Output the [X, Y] coordinate of the center of the cell containing the given text.  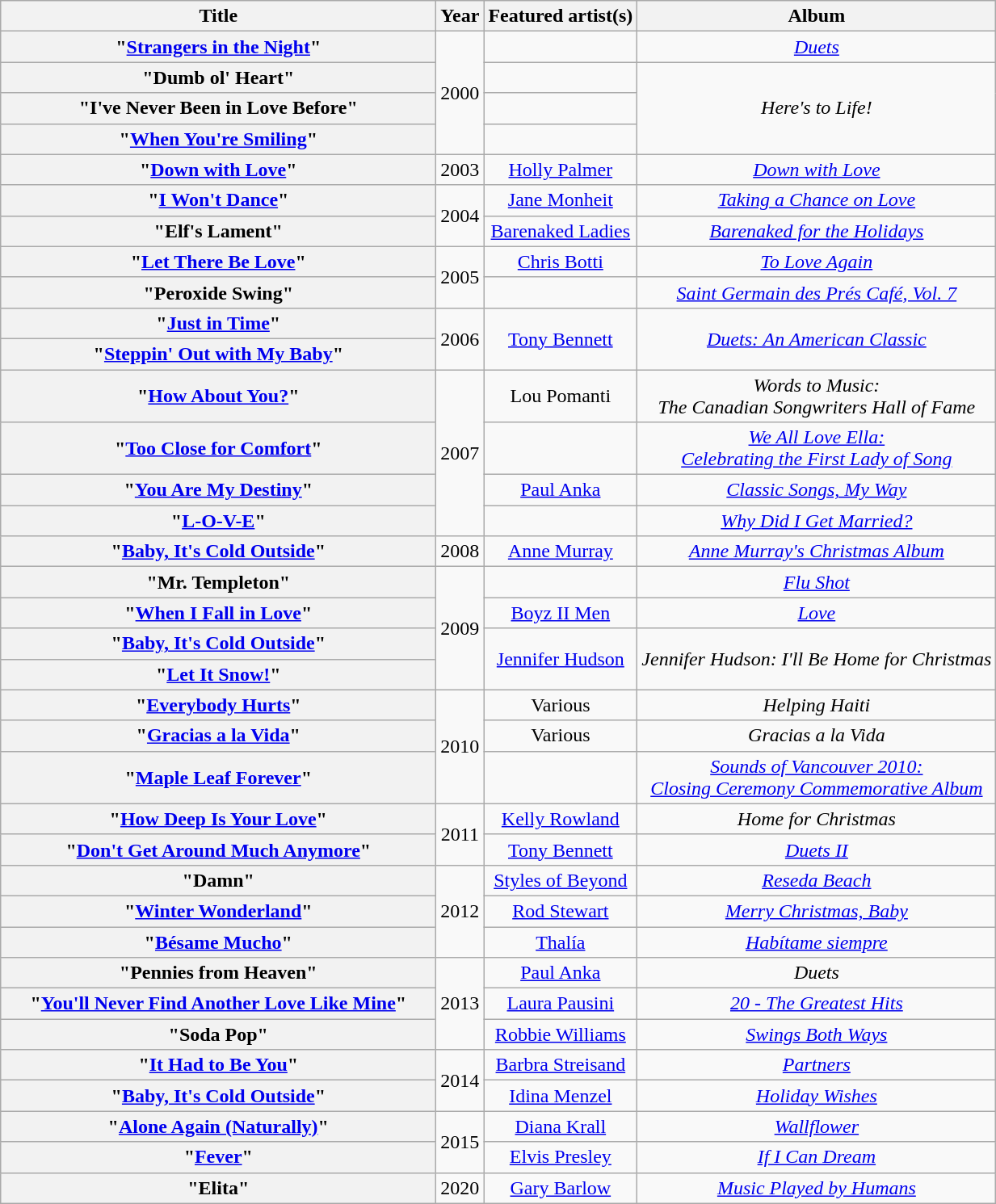
"Everybody Hurts" [218, 705]
"Steppin' Out with My Baby" [218, 354]
Rod Stewart [561, 911]
"You Are My Destiny" [218, 490]
Barenaked for the Holidays [817, 231]
20 - The Greatest Hits [817, 1004]
Sounds of Vancouver 2010: Closing Ceremony Commemorative Album [817, 777]
Merry Christmas, Baby [817, 911]
Here's to Life! [817, 108]
Home for Christmas [817, 819]
"Mr. Templeton" [218, 582]
"When You're Smiling" [218, 139]
Barenaked Ladies [561, 231]
"I Won't Dance" [218, 200]
Habítame siempre [817, 942]
We All Love Ella: Celebrating the First Lady of Song [817, 449]
Why Did I Get Married? [817, 521]
"It Had to Be You" [218, 1065]
"Gracias a la Vida" [218, 736]
Down with Love [817, 170]
Holiday Wishes [817, 1096]
"Elita" [218, 1188]
2000 [460, 93]
2005 [460, 277]
Jennifer Hudson [561, 659]
Gary Barlow [561, 1188]
2012 [460, 911]
"Maple Leaf Forever" [218, 777]
Boyz II Men [561, 613]
"Soda Pop" [218, 1034]
"Pennies from Heaven" [218, 973]
Music Played by Humans [817, 1188]
Classic Songs, My Way [817, 490]
"Down with Love" [218, 170]
"Elf's Lament" [218, 231]
2014 [460, 1080]
Featured artist(s) [561, 16]
Anne Murray's Christmas Album [817, 552]
Flu Shot [817, 582]
Robbie Williams [561, 1034]
"Alone Again (Naturally)" [218, 1126]
To Love Again [817, 262]
Thalía [561, 942]
Barbra Streisand [561, 1065]
Reseda Beach [817, 880]
Love [817, 613]
"Fever" [218, 1157]
"Winter Wonderland" [218, 911]
Helping Haiti [817, 705]
Year [460, 16]
"Peroxide Swing" [218, 292]
"How About You?" [218, 396]
Wallflower [817, 1126]
Title [218, 16]
Elvis Presley [561, 1157]
Anne Murray [561, 552]
Styles of Beyond [561, 880]
2004 [460, 216]
2003 [460, 170]
"Too Close for Comfort" [218, 449]
Saint Germain des Prés Café, Vol. 7 [817, 292]
If I Can Dream [817, 1157]
"Let There Be Love" [218, 262]
Swings Both Ways [817, 1034]
2008 [460, 552]
"You'll Never Find Another Love Like Mine" [218, 1004]
Holly Palmer [561, 170]
2020 [460, 1188]
"How Deep Is Your Love" [218, 819]
2006 [460, 338]
"Strangers in the Night" [218, 47]
Duets II [817, 850]
2010 [460, 746]
Chris Botti [561, 262]
Album [817, 16]
Laura Pausini [561, 1004]
Duets: An American Classic [817, 338]
Gracias a la Vida [817, 736]
"When I Fall in Love" [218, 613]
Kelly Rowland [561, 819]
Jennifer Hudson: I'll Be Home for Christmas [817, 659]
"L-O-V-E" [218, 521]
Taking a Chance on Love [817, 200]
Jane Monheit [561, 200]
2015 [460, 1142]
Partners [817, 1065]
"Damn" [218, 880]
2011 [460, 834]
2009 [460, 628]
"Bésame Mucho" [218, 942]
"Just in Time" [218, 323]
2013 [460, 1004]
Diana Krall [561, 1126]
Idina Menzel [561, 1096]
"Dumb ol' Heart" [218, 78]
Words to Music: The Canadian Songwriters Hall of Fame [817, 396]
Lou Pomanti [561, 396]
"Let It Snow!" [218, 674]
"Don't Get Around Much Anymore" [218, 850]
"I've Never Been in Love Before" [218, 108]
2007 [460, 453]
